Scan for the cell matching the given text and deliver its (X, Y) coordinate at center. 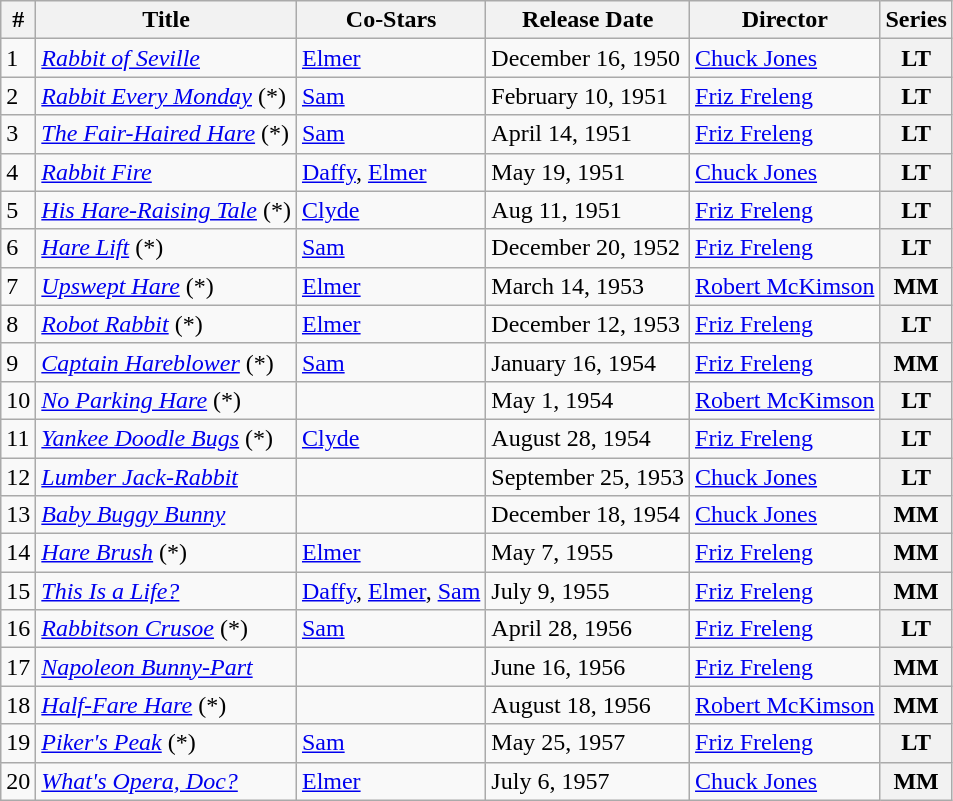
6 (18, 248)
4 (18, 172)
December 20, 1952 (588, 248)
April 28, 1956 (588, 629)
Rabbitson Crusoe (*) (166, 629)
May 19, 1951 (588, 172)
December 16, 1950 (588, 58)
This Is a Life? (166, 591)
8 (18, 324)
The Fair-Haired Hare (*) (166, 134)
Piker's Peak (*) (166, 743)
December 12, 1953 (588, 324)
Release Date (588, 20)
No Parking Hare (*) (166, 400)
20 (18, 781)
Yankee Doodle Bugs (*) (166, 438)
March 14, 1953 (588, 286)
June 16, 1956 (588, 667)
Captain Hareblower (*) (166, 362)
Napoleon Bunny-Part (166, 667)
Rabbit Fire (166, 172)
April 14, 1951 (588, 134)
Hare Brush (*) (166, 553)
December 18, 1954 (588, 515)
1 (18, 58)
2 (18, 96)
May 25, 1957 (588, 743)
12 (18, 477)
Daffy, Elmer (390, 172)
His Hare-Raising Tale (*) (166, 210)
May 7, 1955 (588, 553)
August 18, 1956 (588, 705)
September 25, 1953 (588, 477)
# (18, 20)
15 (18, 591)
19 (18, 743)
13 (18, 515)
16 (18, 629)
3 (18, 134)
Rabbit Every Monday (*) (166, 96)
11 (18, 438)
9 (18, 362)
Aug 11, 1951 (588, 210)
18 (18, 705)
Rabbit of Seville (166, 58)
July 6, 1957 (588, 781)
July 9, 1955 (588, 591)
May 1, 1954 (588, 400)
Half-Fare Hare (*) (166, 705)
Title (166, 20)
Daffy, Elmer, Sam (390, 591)
5 (18, 210)
7 (18, 286)
17 (18, 667)
Director (785, 20)
Upswept Hare (*) (166, 286)
Hare Lift (*) (166, 248)
10 (18, 400)
Co-Stars (390, 20)
Robot Rabbit (*) (166, 324)
January 16, 1954 (588, 362)
What's Opera, Doc? (166, 781)
August 28, 1954 (588, 438)
February 10, 1951 (588, 96)
Lumber Jack-Rabbit (166, 477)
Baby Buggy Bunny (166, 515)
Series (916, 20)
14 (18, 553)
